Detect which cell encompasses the target text, then output its (X, Y) center coordinate. 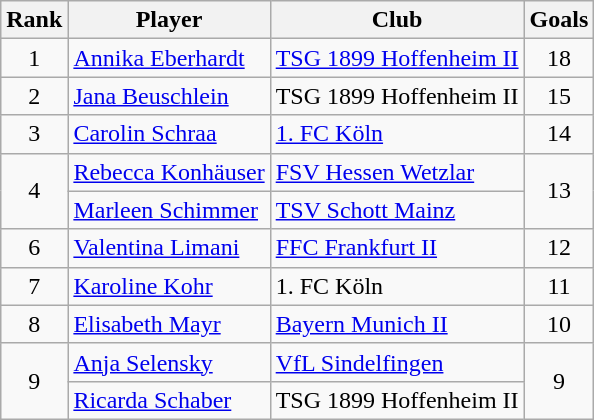
18 (559, 58)
Valentina Limani (169, 248)
Rebecca Konhäuser (169, 172)
2 (34, 96)
11 (559, 286)
10 (559, 324)
Marleen Schimmer (169, 210)
13 (559, 191)
Jana Beuschlein (169, 96)
FFC Frankfurt II (397, 248)
Player (169, 20)
Rank (34, 20)
Carolin Schraa (169, 134)
Ricarda Schaber (169, 400)
Anja Selensky (169, 362)
Club (397, 20)
6 (34, 248)
15 (559, 96)
VfL Sindelfingen (397, 362)
1 (34, 58)
14 (559, 134)
3 (34, 134)
Elisabeth Mayr (169, 324)
8 (34, 324)
FSV Hessen Wetzlar (397, 172)
12 (559, 248)
Bayern Munich II (397, 324)
TSV Schott Mainz (397, 210)
Goals (559, 20)
4 (34, 191)
Karoline Kohr (169, 286)
Annika Eberhardt (169, 58)
7 (34, 286)
